From the cell containing the given text, extract its center point as (x, y) coordinate. 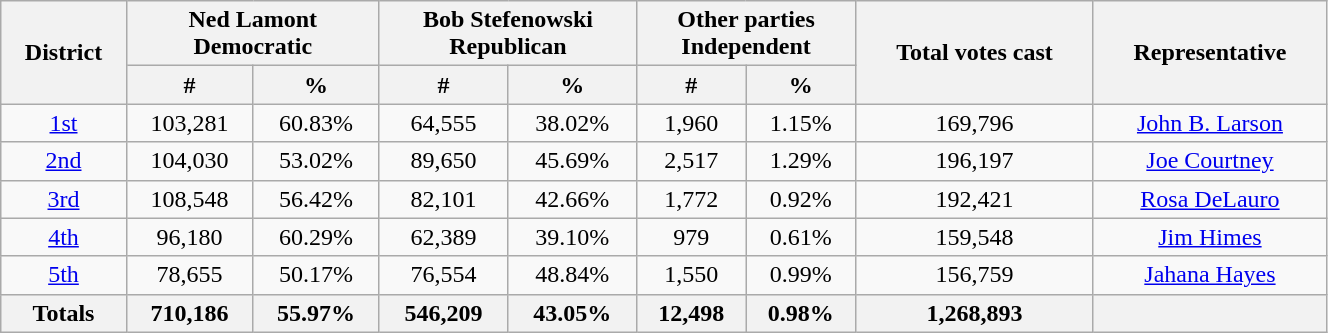
96,180 (190, 237)
50.17% (316, 275)
42.66% (572, 199)
64,555 (444, 123)
76,554 (444, 275)
Other partiesIndependent (746, 34)
3rd (64, 199)
John B. Larson (1210, 123)
89,650 (444, 161)
60.83% (316, 123)
Total votes cast (975, 52)
39.10% (572, 237)
1.29% (800, 161)
62,389 (444, 237)
Ned LamontDemocratic (252, 34)
4th (64, 237)
0.99% (800, 275)
196,197 (975, 161)
546,209 (444, 313)
56.42% (316, 199)
979 (692, 237)
48.84% (572, 275)
Bob StefenowskiRepublican (508, 34)
82,101 (444, 199)
55.97% (316, 313)
0.61% (800, 237)
78,655 (190, 275)
2nd (64, 161)
Rosa DeLauro (1210, 199)
1,960 (692, 123)
12,498 (692, 313)
1st (64, 123)
1,550 (692, 275)
38.02% (572, 123)
1.15% (800, 123)
104,030 (190, 161)
5th (64, 275)
156,759 (975, 275)
2,517 (692, 161)
108,548 (190, 199)
710,186 (190, 313)
Joe Courtney (1210, 161)
0.92% (800, 199)
0.98% (800, 313)
1,268,893 (975, 313)
43.05% (572, 313)
60.29% (316, 237)
District (64, 52)
1,772 (692, 199)
45.69% (572, 161)
53.02% (316, 161)
192,421 (975, 199)
Representative (1210, 52)
169,796 (975, 123)
Jim Himes (1210, 237)
Jahana Hayes (1210, 275)
159,548 (975, 237)
Totals (64, 313)
103,281 (190, 123)
